Return the (x, y) coordinate for the center point of the cell that contains the specified text.  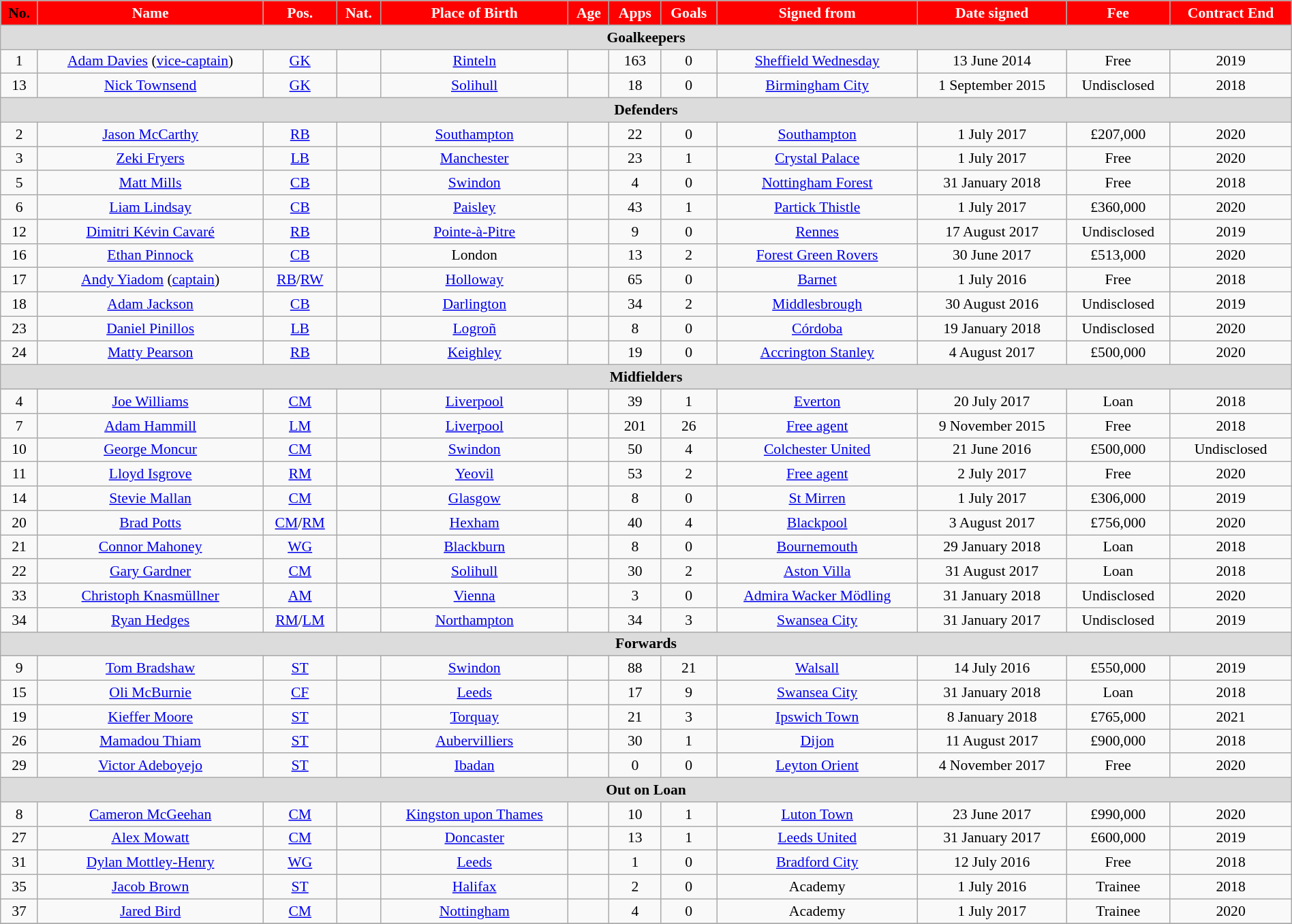
39 (635, 401)
Cameron McGeehan (150, 814)
8 January 2018 (992, 717)
Keighley (474, 353)
88 (635, 668)
Middlesbrough (818, 305)
Partick Thistle (818, 207)
29 January 2018 (992, 547)
Joe Williams (150, 401)
Ipswich Town (818, 717)
30 August 2016 (992, 305)
19 January 2018 (992, 328)
£600,000 (1118, 838)
23 June 2017 (992, 814)
£360,000 (1118, 207)
Mamadou Thiam (150, 741)
RM/LM (300, 620)
Vienna (474, 596)
Yeovil (474, 474)
CF (300, 693)
Age (589, 13)
31 (19, 863)
Brad Potts (150, 523)
2 July 2017 (992, 474)
Out on Loan (646, 790)
Leeds United (818, 838)
4 August 2017 (992, 353)
16 (19, 256)
CM/RM (300, 523)
Dimitri Kévin Cavaré (150, 232)
11 (19, 474)
Leyton Orient (818, 766)
Rinteln (474, 61)
65 (635, 280)
Goals (689, 13)
Blackburn (474, 547)
Adam Davies (vice-captain) (150, 61)
Nick Townsend (150, 86)
Pointe-à-Pitre (474, 232)
9 November 2015 (992, 426)
40 (635, 523)
6 (19, 207)
Kingston upon Thames (474, 814)
Halifax (474, 887)
Aubervilliers (474, 741)
Date signed (992, 13)
Glasgow (474, 499)
Pos. (300, 13)
St Mirren (818, 499)
1 September 2015 (992, 86)
20 July 2017 (992, 401)
Matty Pearson (150, 353)
£550,000 (1118, 668)
Logroñ (474, 328)
£513,000 (1118, 256)
£990,000 (1118, 814)
20 (19, 523)
Colchester United (818, 450)
Tom Bradshaw (150, 668)
Place of Birth (474, 13)
Crystal Palace (818, 159)
£765,000 (1118, 717)
30 June 2017 (992, 256)
Andy Yiadom (captain) (150, 280)
Dylan Mottley-Henry (150, 863)
Torquay (474, 717)
21 June 2016 (992, 450)
Sheffield Wednesday (818, 61)
201 (635, 426)
50 (635, 450)
Holloway (474, 280)
Everton (818, 401)
AM (300, 596)
31 August 2017 (992, 572)
Luton Town (818, 814)
£900,000 (1118, 741)
14 (19, 499)
£756,000 (1118, 523)
Jacob Brown (150, 887)
Apps (635, 13)
Daniel Pinillos (150, 328)
12 July 2016 (992, 863)
Rennes (818, 232)
5 (19, 183)
163 (635, 61)
Jason McCarthy (150, 134)
3 August 2017 (992, 523)
Christoph Knasmüllner (150, 596)
Nottingham (474, 911)
Doncaster (474, 838)
Blackpool (818, 523)
Connor Mahoney (150, 547)
Fee (1118, 13)
Ethan Pinnock (150, 256)
No. (19, 13)
Lloyd Isgrove (150, 474)
Hexham (474, 523)
35 (19, 887)
53 (635, 474)
13 June 2014 (992, 61)
Nottingham Forest (818, 183)
Ryan Hedges (150, 620)
17 August 2017 (992, 232)
Alex Mowatt (150, 838)
11 August 2017 (992, 741)
Córdoba (818, 328)
24 (19, 353)
12 (19, 232)
Stevie Mallan (150, 499)
43 (635, 207)
Bradford City (818, 863)
Accrington Stanley (818, 353)
Bournemouth (818, 547)
Darlington (474, 305)
37 (19, 911)
Oli McBurnie (150, 693)
4 November 2017 (992, 766)
14 July 2016 (992, 668)
Gary Gardner (150, 572)
Manchester (474, 159)
Liam Lindsay (150, 207)
Goalkeepers (646, 37)
Kieffer Moore (150, 717)
Victor Adeboyejo (150, 766)
Adam Hammill (150, 426)
London (474, 256)
RM (300, 474)
£306,000 (1118, 499)
Contract End (1231, 13)
Nat. (359, 13)
George Moncur (150, 450)
Midfielders (646, 378)
Jared Bird (150, 911)
33 (19, 596)
Name (150, 13)
7 (19, 426)
Matt Mills (150, 183)
Walsall (818, 668)
Birmingham City (818, 86)
Adam Jackson (150, 305)
Dijon (818, 741)
Admira Wacker Mödling (818, 596)
Barnet (818, 280)
Forest Green Rovers (818, 256)
LM (300, 426)
£207,000 (1118, 134)
Defenders (646, 110)
Northampton (474, 620)
15 (19, 693)
Forwards (646, 644)
Signed from (818, 13)
RB/RW (300, 280)
27 (19, 838)
29 (19, 766)
Zeki Fryers (150, 159)
Paisley (474, 207)
Ibadan (474, 766)
Aston Villa (818, 572)
2021 (1231, 717)
